Capture the cell that displays the provided text and extract its (x, y) central coordinate. 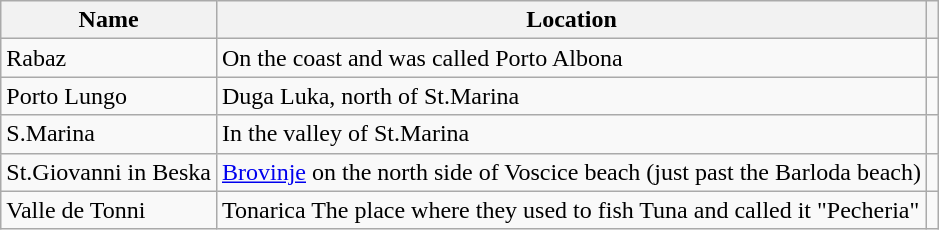
Brovinje on the north side of Voscice beach (just past the Barloda beach) (571, 172)
St.Giovanni in Beska (109, 172)
Porto Lungo (109, 96)
On the coast and was called Porto Albona (571, 58)
Rabaz (109, 58)
Duga Luka, north of St.Marina (571, 96)
Location (571, 20)
Tonarica The place where they used to fish Tuna and called it "Pecheria" (571, 210)
In the valley of St.Marina (571, 134)
S.Marina (109, 134)
Name (109, 20)
Valle de Tonni (109, 210)
